For the text-containing cell, return its midpoint in [X, Y] coordinate format. 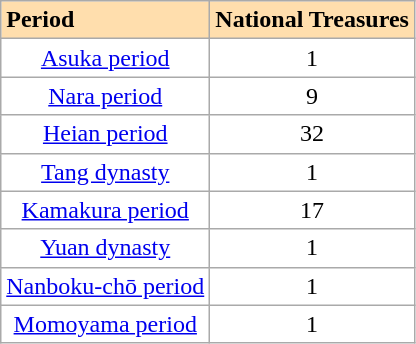
Nara period [106, 96]
17 [312, 210]
Tang dynasty [106, 172]
Nanboku-chō period [106, 286]
Kamakura period [106, 210]
Heian period [106, 134]
Momoyama period [106, 324]
32 [312, 134]
9 [312, 96]
Yuan dynasty [106, 248]
Period [106, 20]
Asuka period [106, 58]
National Treasures [312, 20]
